Output the [X, Y] coordinate of the center of the cell containing the given text.  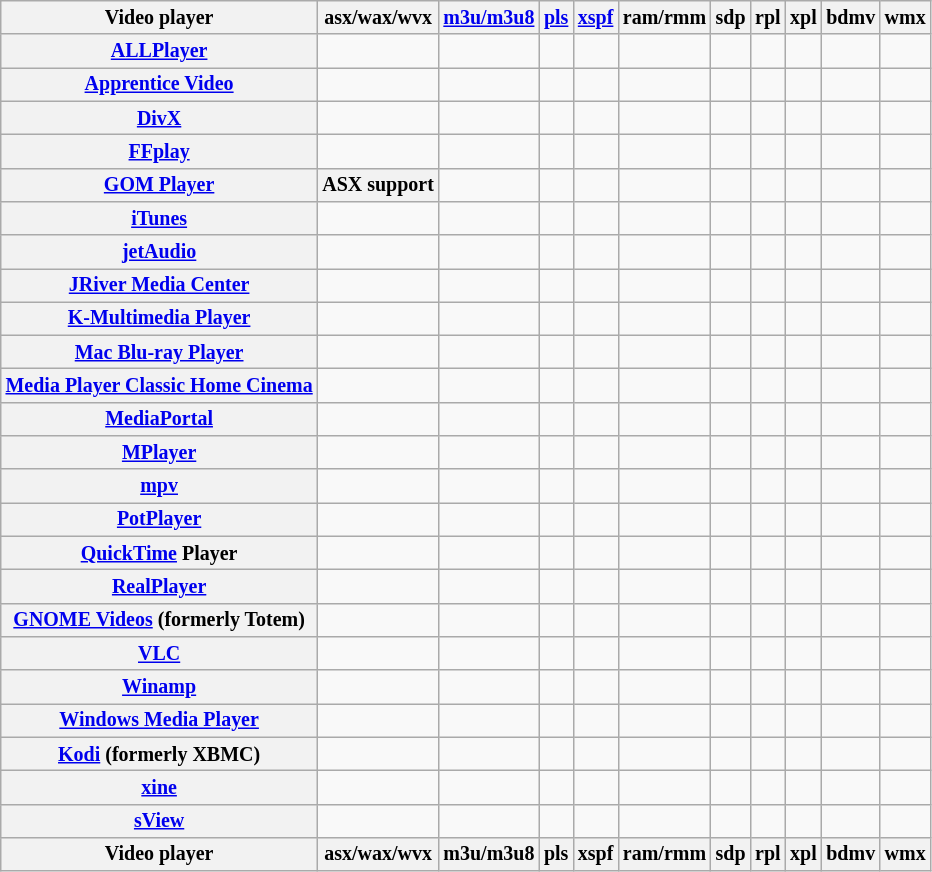
GNOME Videos (formerly Totem) [160, 620]
MediaPortal [160, 420]
sView [160, 820]
MPlayer [160, 452]
PotPlayer [160, 520]
DivX [160, 118]
ALLPlayer [160, 52]
iTunes [160, 218]
Media Player Classic Home Cinema [160, 386]
mpv [160, 486]
QuickTime Player [160, 554]
ASX support [378, 184]
xine [160, 788]
FFplay [160, 152]
GOM Player [160, 184]
RealPlayer [160, 586]
JRiver Media Center [160, 286]
Mac Blu-ray Player [160, 352]
K-Multimedia Player [160, 318]
Kodi (formerly XBMC) [160, 754]
VLC [160, 654]
Winamp [160, 686]
Apprentice Video [160, 84]
jetAudio [160, 252]
Windows Media Player [160, 720]
